Identify which cell holds the provided text, then report its (X, Y) central coordinate. 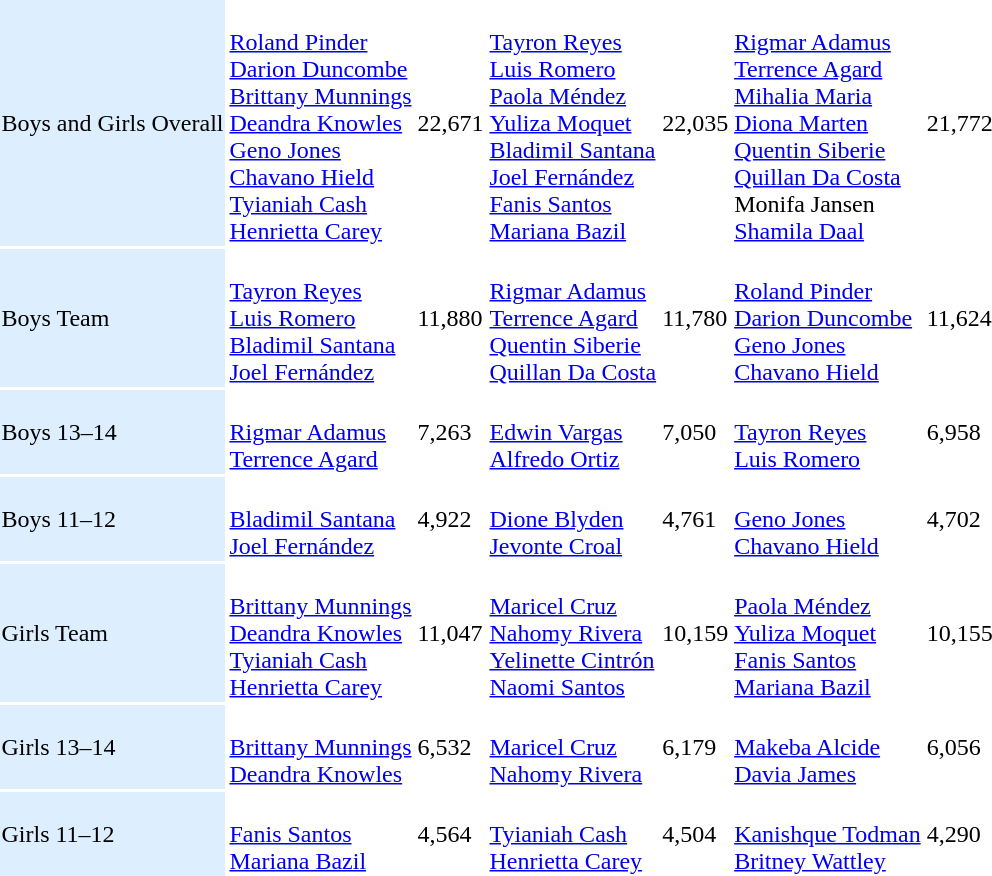
7,263 (450, 432)
Boys 13–14 (112, 432)
Brittany Munnings Deandra Knowles (320, 747)
Rigmar Adamus Terrence Agard Quentin Siberie Quillan Da Costa (573, 318)
Edwin Vargas Alfredo Ortiz (573, 432)
Tayron Reyes Luis Romero (828, 432)
Geno Jones Chavano Hield (828, 519)
4,922 (450, 519)
Boys 11–12 (112, 519)
10,159 (696, 633)
Maricel Cruz Nahomy Rivera Yelinette Cintrón Naomi Santos (573, 633)
Paola Méndez Yuliza Moquet Fanis Santos Mariana Bazil (828, 633)
4,761 (696, 519)
Fanis Santos Mariana Bazil (320, 834)
Rigmar Adamus Terrence Agard Mihalia Maria Diona Marten Quentin Siberie Quillan Da Costa Monifa Jansen Shamila Daal (828, 123)
22,671 (450, 123)
6,179 (696, 747)
22,035 (696, 123)
Roland Pinder Darion Duncombe Brittany Munnings Deandra Knowles Geno Jones Chavano Hield Tyianiah Cash Henrietta Carey (320, 123)
Bladimil Santana Joel Fernández (320, 519)
Tayron Reyes Luis Romero Bladimil Santana Joel Fernández (320, 318)
Roland Pinder Darion Duncombe Geno Jones Chavano Hield (828, 318)
7,050 (696, 432)
Girls 13–14 (112, 747)
Boys and Girls Overall (112, 123)
Dione Blyden Jevonte Croal (573, 519)
Tyianiah Cash Henrietta Carey (573, 834)
11,880 (450, 318)
Rigmar Adamus Terrence Agard (320, 432)
Boys Team (112, 318)
Kanishque Todman Britney Wattley (828, 834)
11,047 (450, 633)
4,504 (696, 834)
Tayron Reyes Luis Romero Paola Méndez Yuliza Moquet Bladimil Santana Joel Fernández Fanis Santos Mariana Bazil (573, 123)
Girls 11–12 (112, 834)
6,532 (450, 747)
Maricel Cruz Nahomy Rivera (573, 747)
Brittany Munnings Deandra Knowles Tyianiah Cash Henrietta Carey (320, 633)
Makeba Alcide Davia James (828, 747)
4,564 (450, 834)
Girls Team (112, 633)
11,780 (696, 318)
